Detect which cell encompasses the target text, then output its (X, Y) center coordinate. 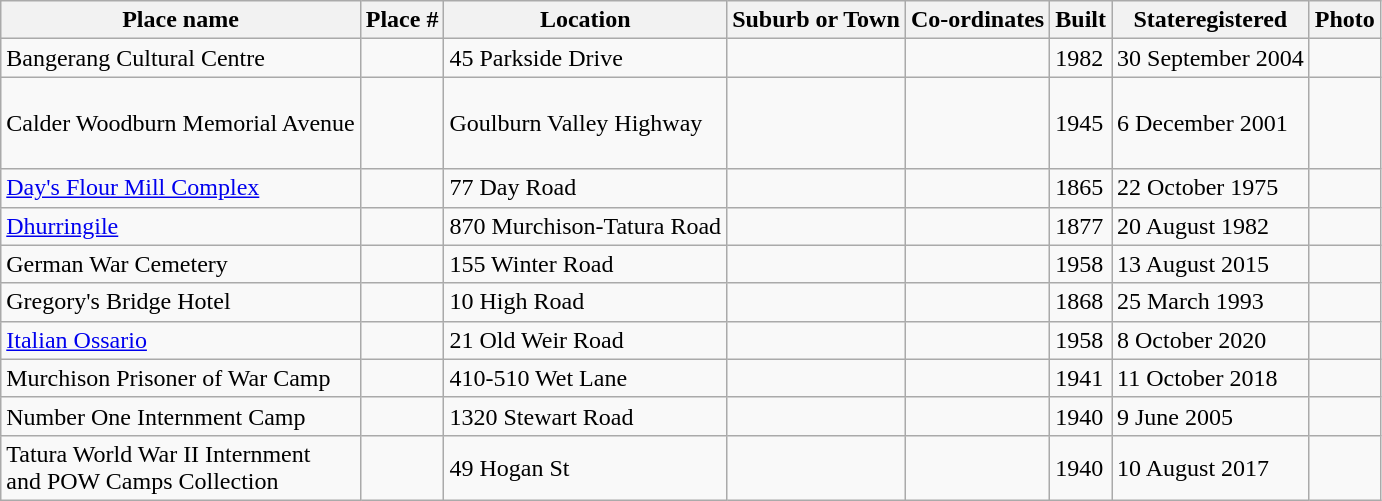
Co-ordinates (977, 20)
German War Cemetery (181, 264)
Place name (181, 20)
1941 (1081, 378)
1945 (1081, 123)
21 Old Weir Road (586, 340)
1868 (1081, 302)
Italian Ossario (181, 340)
49 Hogan St (586, 468)
Suburb or Town (816, 20)
1320 Stewart Road (586, 416)
Gregory's Bridge Hotel (181, 302)
22 October 1975 (1211, 188)
8 October 2020 (1211, 340)
Photo (1344, 20)
10 August 2017 (1211, 468)
870 Murchison-Tatura Road (586, 226)
Location (586, 20)
Goulburn Valley Highway (586, 123)
10 High Road (586, 302)
6 December 2001 (1211, 123)
Number One Internment Camp (181, 416)
Day's Flour Mill Complex (181, 188)
155 Winter Road (586, 264)
9 June 2005 (1211, 416)
30 September 2004 (1211, 58)
20 August 1982 (1211, 226)
Tatura World War II Internmentand POW Camps Collection (181, 468)
Calder Woodburn Memorial Avenue (181, 123)
1982 (1081, 58)
13 August 2015 (1211, 264)
Murchison Prisoner of War Camp (181, 378)
Place # (402, 20)
25 March 1993 (1211, 302)
Dhurringile (181, 226)
77 Day Road (586, 188)
45 Parkside Drive (586, 58)
Built (1081, 20)
1865 (1081, 188)
1877 (1081, 226)
410-510 Wet Lane (586, 378)
11 October 2018 (1211, 378)
Stateregistered (1211, 20)
Bangerang Cultural Centre (181, 58)
